Search for the cell housing the specified text and yield its (x, y) center coordinate. 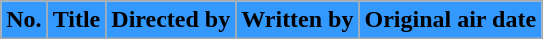
Original air date (450, 20)
Title (76, 20)
Directed by (171, 20)
No. (24, 20)
Written by (298, 20)
